Determine the (X, Y) coordinate at the center of the cell enclosing the given text.  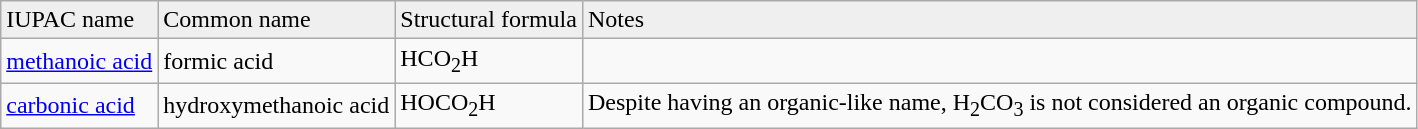
carbonic acid (80, 105)
HCO2H (489, 61)
Structural formula (489, 20)
Notes (1000, 20)
IUPAC name (80, 20)
methanoic acid (80, 61)
HOCO2H (489, 105)
hydroxymethanoic acid (276, 105)
formic acid (276, 61)
Common name (276, 20)
Despite having an organic-like name, H2CO3 is not considered an organic compound. (1000, 105)
